Locate the cell with the specified text and output its [x, y] center coordinate. 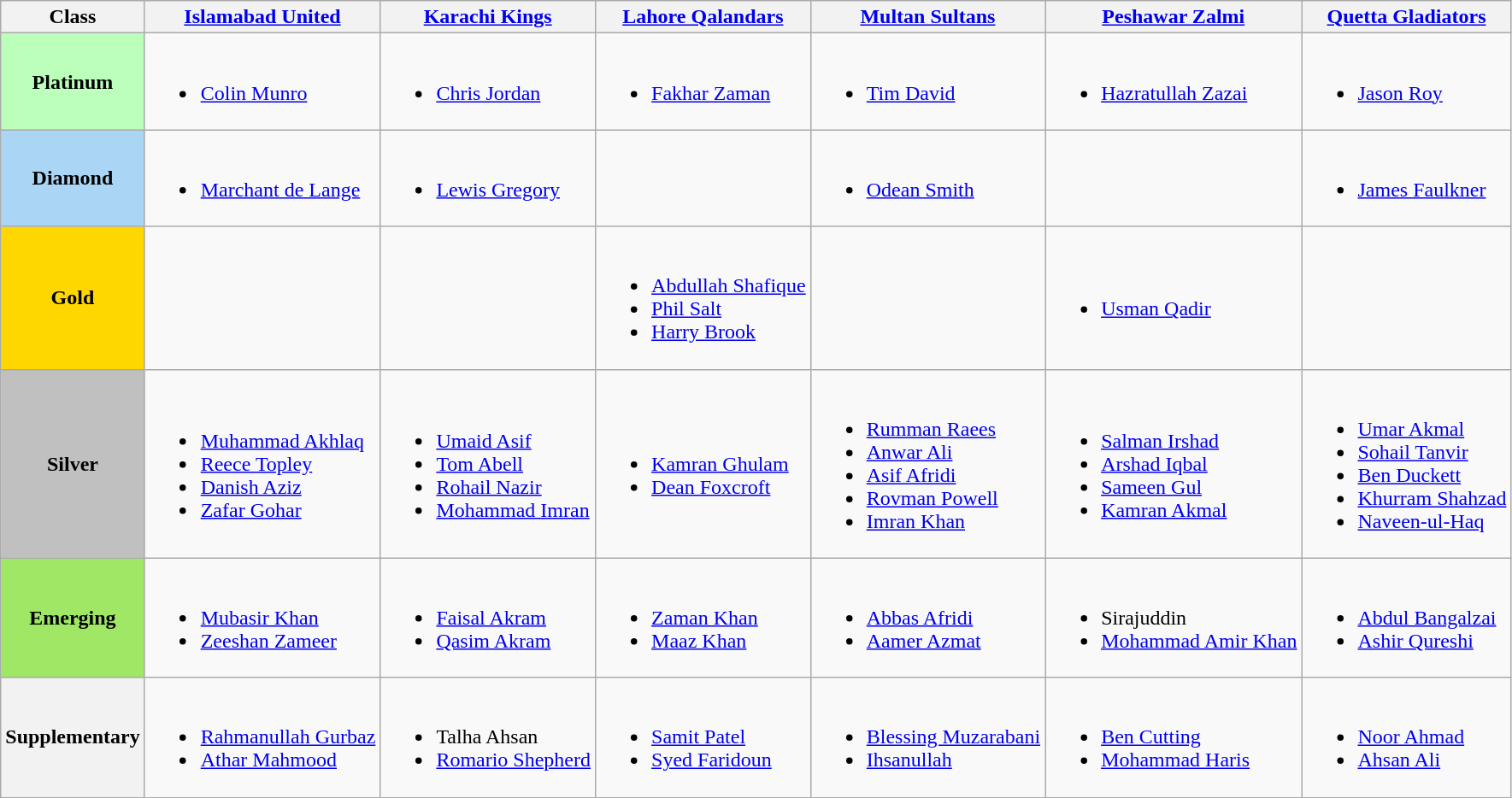
Quetta Gladiators [1407, 17]
Muhammad AkhlaqReece TopleyDanish AzizZafar Gohar [262, 463]
Platinum [73, 82]
Gold [73, 297]
SirajuddinMohammad Amir Khan [1174, 618]
Talha AhsanRomario Shepherd [488, 737]
Lahore Qalandars [703, 17]
Peshawar Zalmi [1174, 17]
Hazratullah Zazai [1174, 82]
Abbas AfridiAamer Azmat [927, 618]
Abdullah ShafiquePhil SaltHarry Brook [703, 297]
Abdul BangalzaiAshir Qureshi [1407, 618]
Lewis Gregory [488, 178]
Umaid AsifTom AbellRohail NazirMohammad Imran [488, 463]
Jason Roy [1407, 82]
Rahmanullah GurbazAthar Mahmood [262, 737]
Rumman RaeesAnwar AliAsif AfridiRovman PowellImran Khan [927, 463]
Mubasir KhanZeeshan Zameer [262, 618]
James Faulkner [1407, 178]
Silver [73, 463]
Fakhar Zaman [703, 82]
Islamabad United [262, 17]
Umar AkmalSohail TanvirBen DuckettKhurram ShahzadNaveen-ul-Haq [1407, 463]
Supplementary [73, 737]
Ben CuttingMohammad Haris [1174, 737]
Class [73, 17]
Usman Qadir [1174, 297]
Multan Sultans [927, 17]
Colin Munro [262, 82]
Samit PatelSyed Faridoun [703, 737]
Marchant de Lange [262, 178]
Faisal AkramQasim Akram [488, 618]
Emerging [73, 618]
Zaman KhanMaaz Khan [703, 618]
Chris Jordan [488, 82]
Kamran GhulamDean Foxcroft [703, 463]
Blessing MuzarabaniIhsanullah [927, 737]
Karachi Kings [488, 17]
Diamond [73, 178]
Salman IrshadArshad IqbalSameen GulKamran Akmal [1174, 463]
Noor AhmadAhsan Ali [1407, 737]
Tim David [927, 82]
Odean Smith [927, 178]
